For the text-containing cell, return its midpoint in (X, Y) coordinate format. 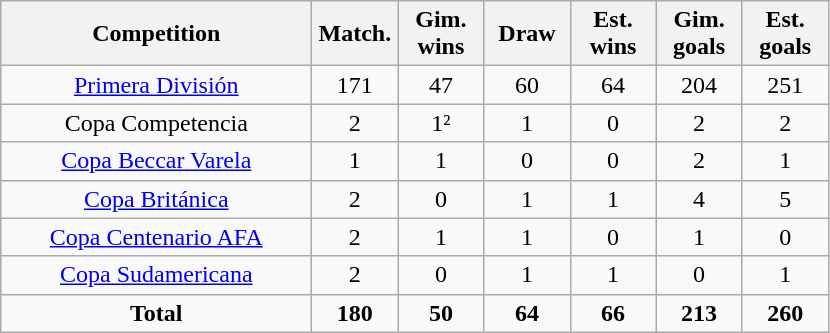
171 (355, 85)
Gim. wins (441, 34)
Copa Sudamericana (156, 275)
5 (785, 199)
1² (441, 123)
4 (699, 199)
Est. goals (785, 34)
213 (699, 313)
180 (355, 313)
60 (527, 85)
260 (785, 313)
50 (441, 313)
Copa Británica (156, 199)
66 (613, 313)
Est. wins (613, 34)
Copa Centenario AFA (156, 237)
Copa Competencia (156, 123)
Competition (156, 34)
Copa Beccar Varela (156, 161)
Gim. goals (699, 34)
47 (441, 85)
Total (156, 313)
Primera División (156, 85)
Draw (527, 34)
204 (699, 85)
251 (785, 85)
Match. (355, 34)
